Locate the cell with the specified text and output its (x, y) center coordinate. 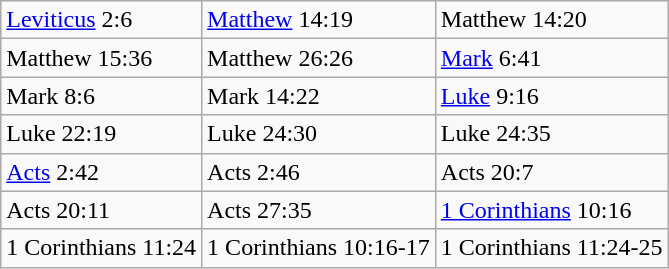
Matthew 26:26 (319, 58)
Matthew 14:20 (552, 20)
Mark 14:22 (319, 96)
Matthew 14:19 (319, 20)
Luke 24:35 (552, 134)
Luke 22:19 (102, 134)
Leviticus 2:6 (102, 20)
Acts 20:11 (102, 210)
1 Corinthians 10:16-17 (319, 248)
Acts 27:35 (319, 210)
Mark 6:41 (552, 58)
1 Corinthians 10:16 (552, 210)
Mark 8:6 (102, 96)
Luke 24:30 (319, 134)
Acts 2:42 (102, 172)
Acts 2:46 (319, 172)
Luke 9:16 (552, 96)
1 Corinthians 11:24 (102, 248)
Acts 20:7 (552, 172)
1 Corinthians 11:24-25 (552, 248)
Matthew 15:36 (102, 58)
